Search for the cell housing the specified text and yield its (X, Y) center coordinate. 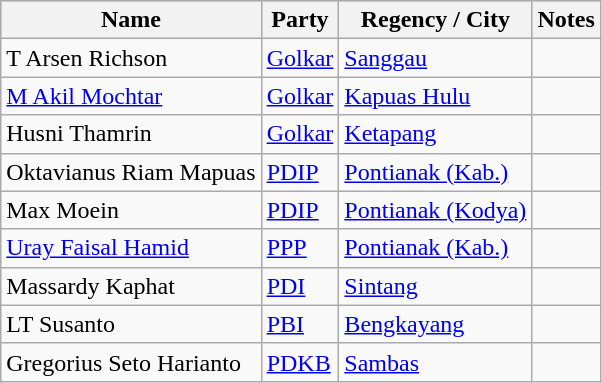
Max Moein (131, 210)
Regency / City (436, 20)
Husni Thamrin (131, 134)
Massardy Kaphat (131, 286)
PDKB (300, 362)
Name (131, 20)
Party (300, 20)
Uray Faisal Hamid (131, 248)
T Arsen Richson (131, 58)
Sintang (436, 286)
PPP (300, 248)
Kapuas Hulu (436, 96)
LT Susanto (131, 324)
PDI (300, 286)
Pontianak (Kodya) (436, 210)
Bengkayang (436, 324)
PBI (300, 324)
Ketapang (436, 134)
M Akil Mochtar (131, 96)
Gregorius Seto Harianto (131, 362)
Oktavianus Riam Mapuas (131, 172)
Notes (566, 20)
Sanggau (436, 58)
Sambas (436, 362)
